Determine the [x, y] coordinate at the center of the cell enclosing the given text.  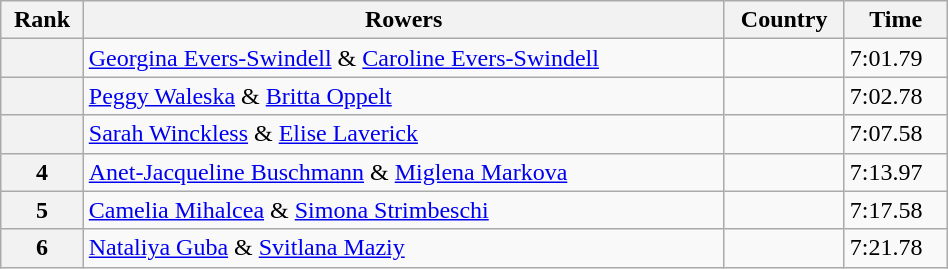
4 [42, 172]
7:13.97 [896, 172]
Time [896, 20]
7:02.78 [896, 96]
Peggy Waleska & Britta Oppelt [404, 96]
Rowers [404, 20]
7:01.79 [896, 58]
7:17.58 [896, 210]
7:21.78 [896, 248]
5 [42, 210]
7:07.58 [896, 134]
Country [784, 20]
Sarah Winckless & Elise Laverick [404, 134]
Georgina Evers-Swindell & Caroline Evers-Swindell [404, 58]
Camelia Mihalcea & Simona Strimbeschi [404, 210]
Rank [42, 20]
Nataliya Guba & Svitlana Maziy [404, 248]
Anet-Jacqueline Buschmann & Miglena Markova [404, 172]
6 [42, 248]
